Extract the [x, y] coordinate from the center of the cell holding the provided text.  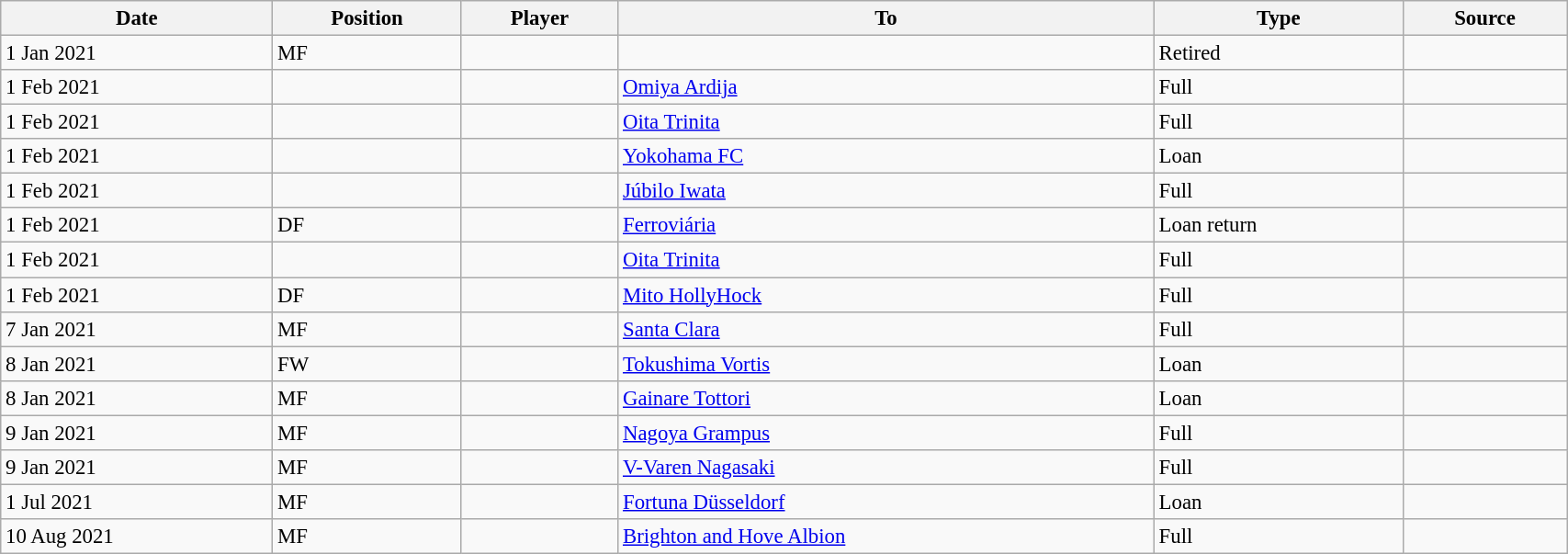
Júbilo Iwata [886, 191]
V-Varen Nagasaki [886, 468]
Omiya Ardija [886, 87]
Nagoya Grampus [886, 433]
Date [137, 18]
Position [367, 18]
Tokushima Vortis [886, 364]
Player [539, 18]
Source [1484, 18]
Santa Clara [886, 329]
Fortuna Düsseldorf [886, 502]
7 Jan 2021 [137, 329]
Loan return [1279, 225]
Retired [1279, 53]
To [886, 18]
1 Jul 2021 [137, 502]
10 Aug 2021 [137, 537]
FW [367, 364]
Brighton and Hove Albion [886, 537]
Gainare Tottori [886, 398]
Type [1279, 18]
Ferroviária [886, 225]
Yokohama FC [886, 156]
1 Jan 2021 [137, 53]
Mito HollyHock [886, 295]
